From the cell containing the given text, extract its center point as [X, Y] coordinate. 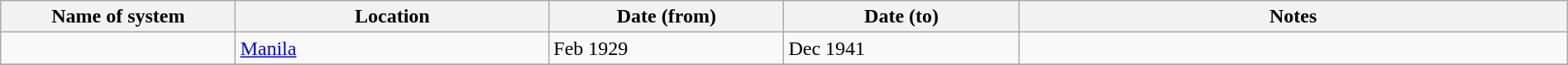
Manila [392, 48]
Dec 1941 [901, 48]
Notes [1293, 17]
Feb 1929 [667, 48]
Name of system [118, 17]
Date (from) [667, 17]
Date (to) [901, 17]
Location [392, 17]
